Search for the cell housing the specified text and yield its (x, y) center coordinate. 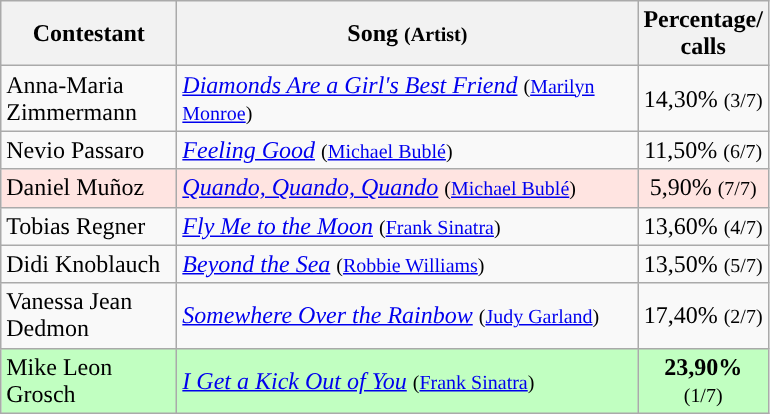
Nevio Passaro (89, 150)
14,30% (3/7) (704, 98)
Percentage/calls (704, 34)
Fly Me to the Moon (Frank Sinatra) (408, 226)
17,40% (2/7) (704, 316)
11,50% (6/7) (704, 150)
Vanessa Jean Dedmon (89, 316)
23,90% (1/7) (704, 380)
13,60% (4/7) (704, 226)
Feeling Good (Michael Bublé) (408, 150)
Tobias Regner (89, 226)
5,90% (7/7) (704, 188)
Anna-Maria Zimmermann (89, 98)
Mike Leon Grosch (89, 380)
I Get a Kick Out of You (Frank Sinatra) (408, 380)
Quando, Quando, Quando (Michael Bublé) (408, 188)
Daniel Muñoz (89, 188)
Song (Artist) (408, 34)
Diamonds Are a Girl's Best Friend (Marilyn Monroe) (408, 98)
Contestant (89, 34)
Didi Knoblauch (89, 264)
13,50% (5/7) (704, 264)
Somewhere Over the Rainbow (Judy Garland) (408, 316)
Beyond the Sea (Robbie Williams) (408, 264)
